Pinpoint the cell where the given text exists, returning its [x, y] midpoint coordinate. 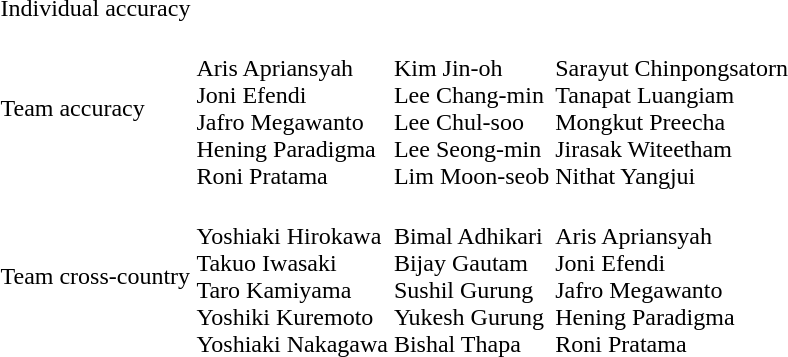
Kim Jin-ohLee Chang-minLee Chul-sooLee Seong-minLim Moon-seob [471, 108]
Aris ApriansyahJoni EfendiJafro MegawantoHening ParadigmaRoni Pratama [292, 108]
